Determine the [x, y] coordinate at the center of the cell enclosing the given text.  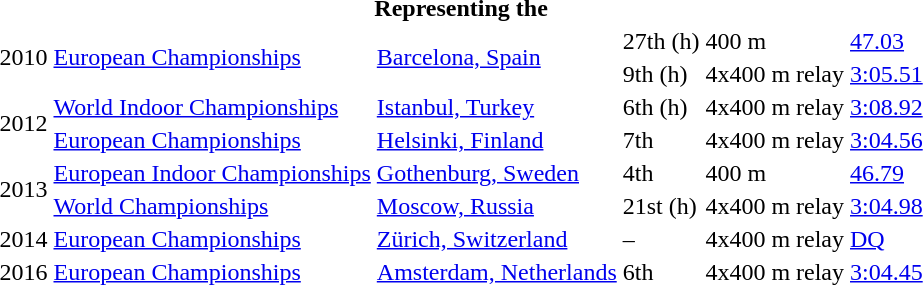
Helsinki, Finland [496, 140]
6th (h) [661, 107]
Zürich, Switzerland [496, 239]
World Indoor Championships [212, 107]
4th [661, 173]
Istanbul, Turkey [496, 107]
World Championships [212, 206]
9th (h) [661, 74]
– [661, 239]
7th [661, 140]
Barcelona, Spain [496, 58]
Moscow, Russia [496, 206]
European Indoor Championships [212, 173]
27th (h) [661, 41]
21st (h) [661, 206]
Gothenburg, Sweden [496, 173]
